Search for the cell housing the specified text and yield its (x, y) center coordinate. 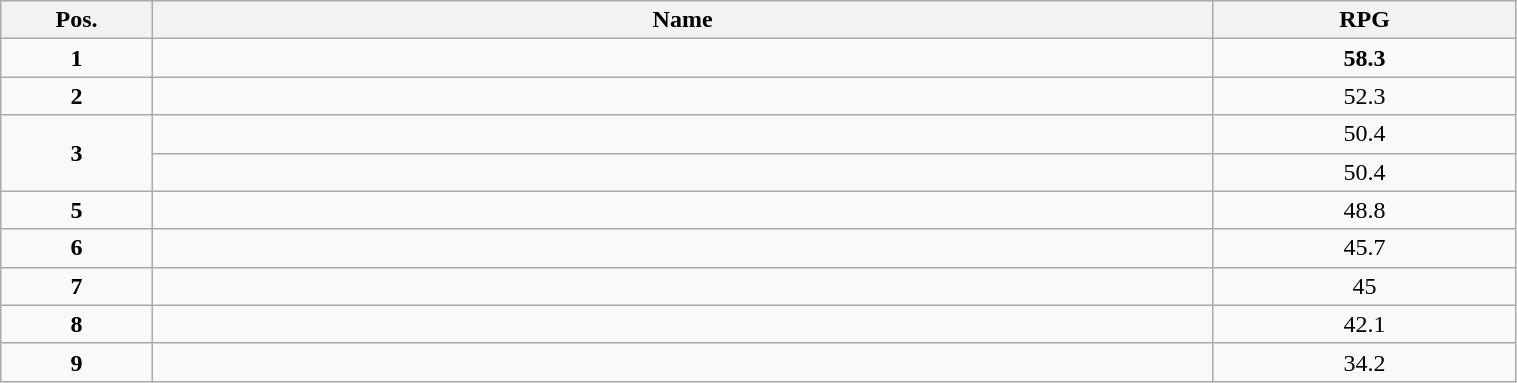
34.2 (1364, 362)
58.3 (1364, 58)
2 (77, 96)
45 (1364, 286)
Pos. (77, 20)
5 (77, 210)
7 (77, 286)
3 (77, 153)
8 (77, 324)
52.3 (1364, 96)
1 (77, 58)
9 (77, 362)
42.1 (1364, 324)
48.8 (1364, 210)
6 (77, 248)
45.7 (1364, 248)
Name (682, 20)
RPG (1364, 20)
